Find where the given text appears and provide that cell's center as (X, Y) coordinate. 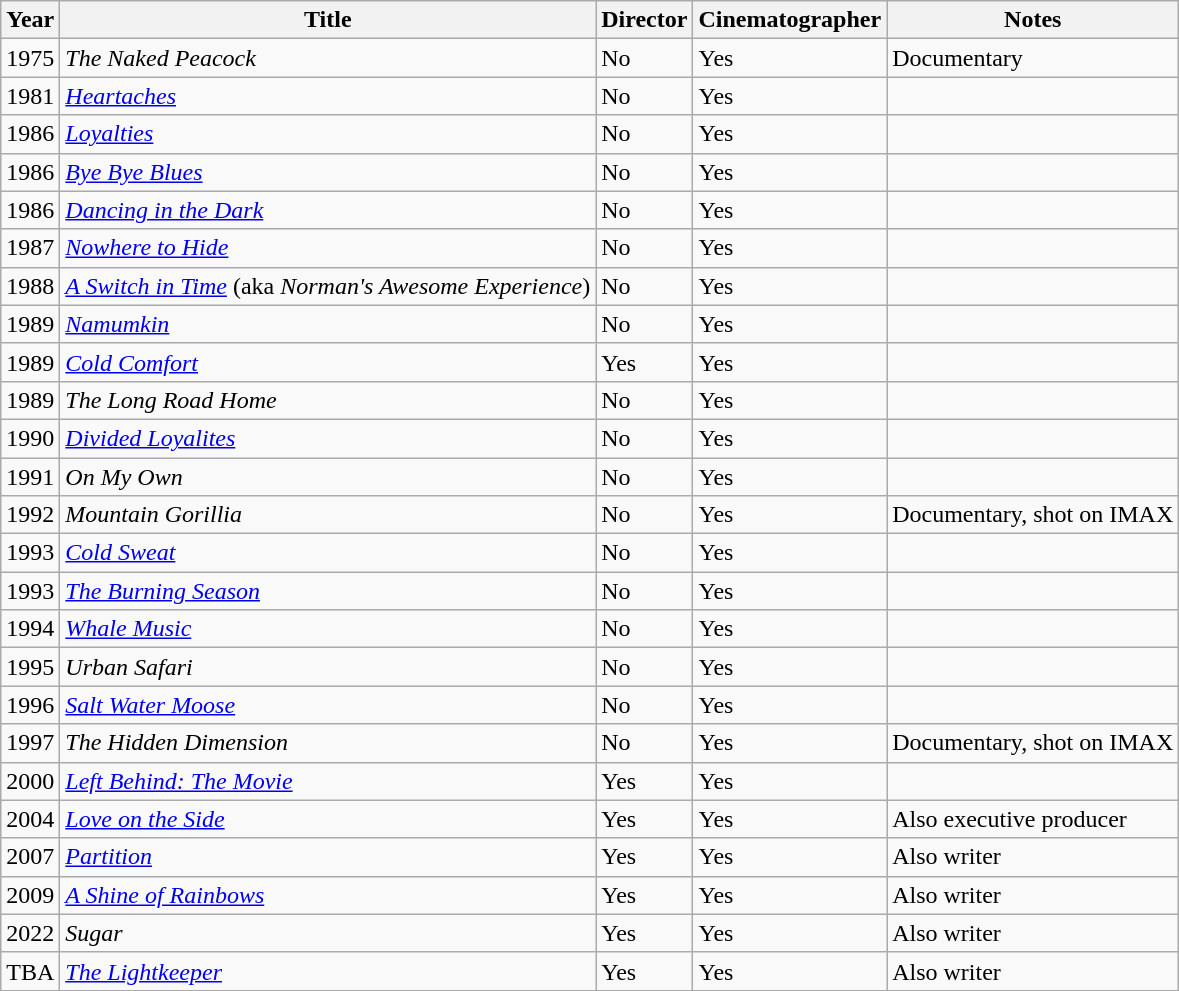
The Hidden Dimension (328, 743)
1987 (30, 248)
Partition (328, 857)
On My Own (328, 477)
Heartaches (328, 96)
1988 (30, 286)
Nowhere to Hide (328, 248)
1996 (30, 705)
The Burning Season (328, 591)
1981 (30, 96)
Documentary (1033, 58)
The Lightkeeper (328, 971)
2004 (30, 819)
Divided Loyalites (328, 438)
1992 (30, 515)
Mountain Gorillia (328, 515)
1995 (30, 667)
Urban Safari (328, 667)
Loyalties (328, 134)
A Shine of Rainbows (328, 895)
2009 (30, 895)
Cinematographer (790, 20)
1990 (30, 438)
Cold Comfort (328, 362)
Cold Sweat (328, 553)
2007 (30, 857)
1994 (30, 629)
Whale Music (328, 629)
Year (30, 20)
Notes (1033, 20)
Also executive producer (1033, 819)
The Naked Peacock (328, 58)
Sugar (328, 933)
Bye Bye Blues (328, 172)
TBA (30, 971)
Dancing in the Dark (328, 210)
A Switch in Time (aka Norman's Awesome Experience) (328, 286)
1991 (30, 477)
The Long Road Home (328, 400)
Left Behind: The Movie (328, 781)
Love on the Side (328, 819)
Namumkin (328, 324)
2000 (30, 781)
1997 (30, 743)
Salt Water Moose (328, 705)
Director (644, 20)
Title (328, 20)
1975 (30, 58)
2022 (30, 933)
